For the text-containing cell, return its midpoint in [x, y] coordinate format. 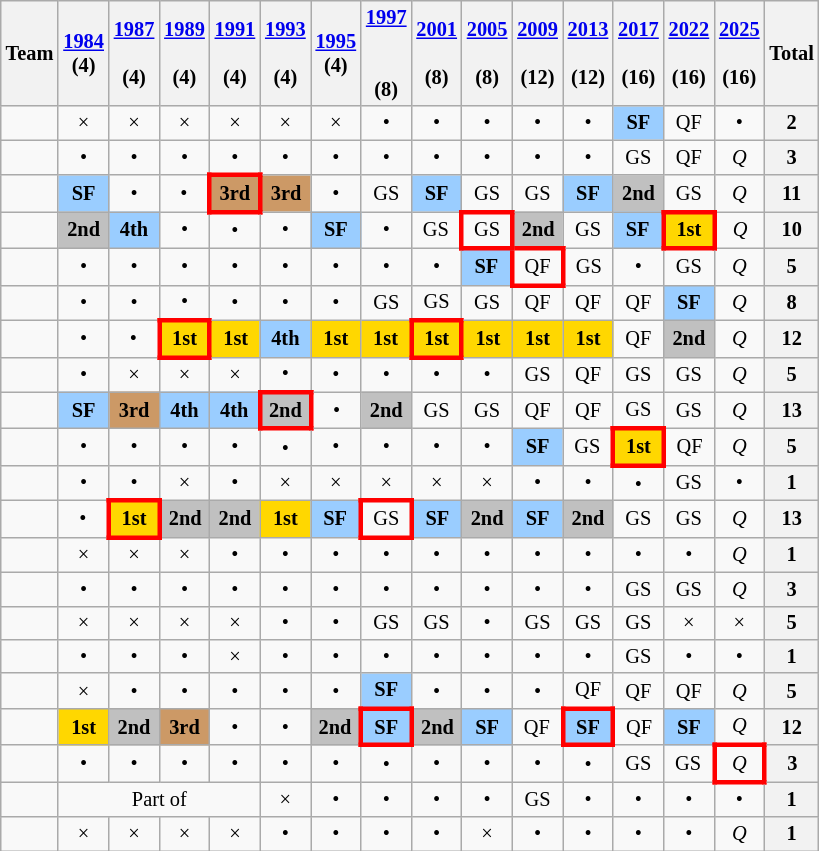
2009 (12) [537, 53]
2025 (16) [739, 53]
2022 (16) [689, 53]
2017 (16) [638, 53]
11 [792, 194]
8 [792, 302]
1991 (4) [235, 53]
1995 (4) [336, 53]
2005 (8) [487, 53]
2001 (8) [436, 53]
2 [792, 123]
2013 (12) [588, 53]
Part of [159, 798]
1984 (4) [83, 53]
1987 (4) [134, 53]
10 [792, 230]
1993 (4) [285, 53]
1989 (4) [184, 53]
Team [30, 53]
1997 (8) [386, 53]
Total [792, 53]
